Provide the [x, y] coordinate of the cell's center where the given text is located.  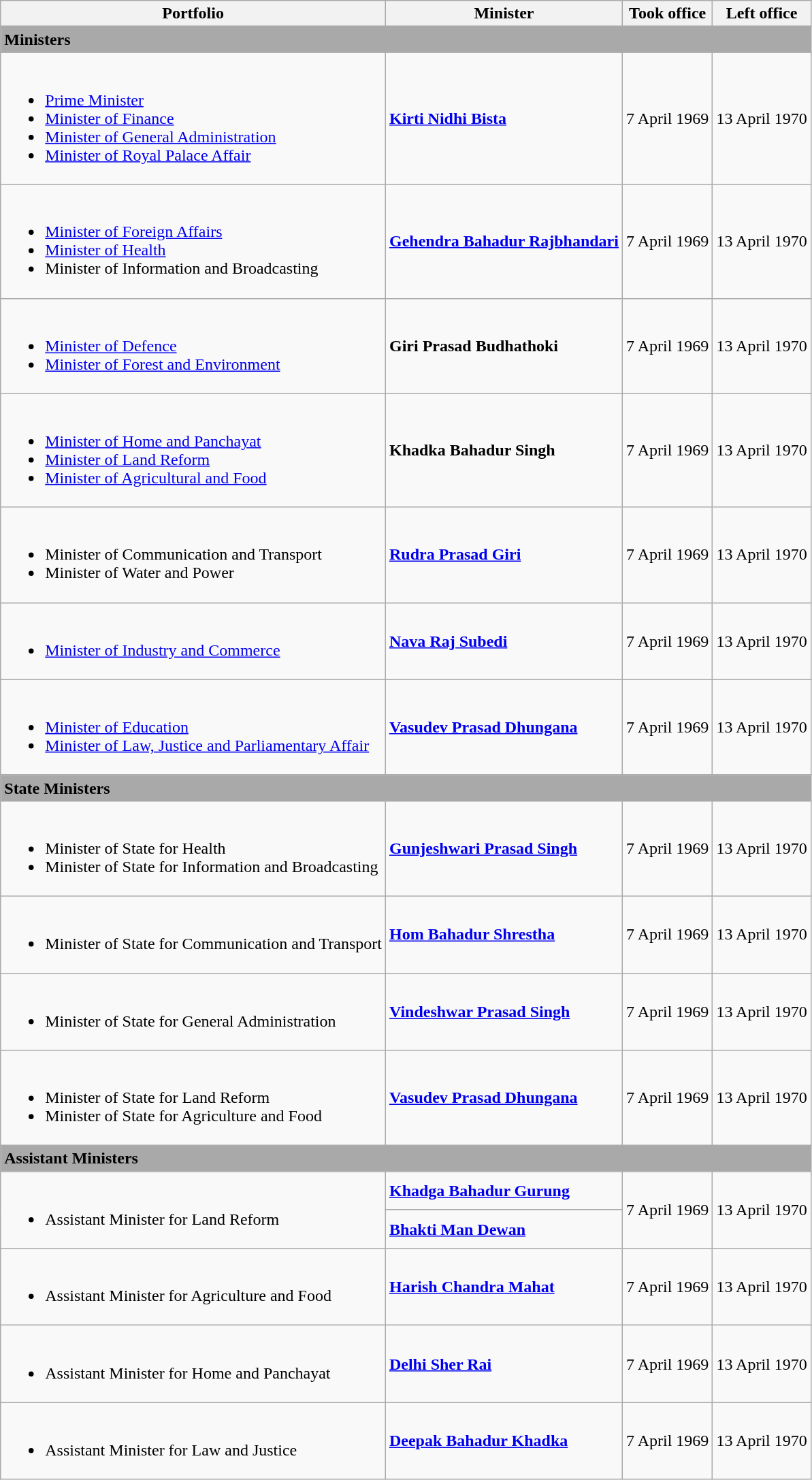
Deepak Bahadur Khadka [504, 1441]
Portfolio [193, 14]
Assistant Minister for Home and Panchayat [193, 1364]
Minister of Industry and Commerce [193, 641]
Took office [667, 14]
Minister of Foreign AffairsMinister of HealthMinister of Information and Broadcasting [193, 241]
Nava Raj Subedi [504, 641]
Assistant Minister for Land Reform [193, 1210]
Kirti Nidhi Bista [504, 118]
Bhakti Man Dewan [504, 1229]
Harish Chandra Mahat [504, 1287]
Minister of State for Communication and Transport [193, 934]
Delhi Sher Rai [504, 1364]
Minister of State for Land ReformMinister of State for Agriculture and Food [193, 1098]
Assistant Ministers [406, 1159]
Gehendra Bahadur Rajbhandari [504, 241]
State Ministers [406, 788]
Minister [504, 14]
Khadka Bahadur Singh [504, 451]
Minister of Communication and TransportMinister of Water and Power [193, 555]
Vindeshwar Prasad Singh [504, 1012]
Hom Bahadur Shrestha [504, 934]
Minister of State for HealthMinister of State for Information and Broadcasting [193, 848]
Gunjeshwari Prasad Singh [504, 848]
Ministers [406, 39]
Rudra Prasad Giri [504, 555]
Prime MinisterMinister of FinanceMinister of General AdministrationMinister of Royal Palace Affair [193, 118]
Minister of Home and PanchayatMinister of Land ReformMinister of Agricultural and Food [193, 451]
Assistant Minister for Law and Justice [193, 1441]
Minister of DefenceMinister of Forest and Environment [193, 346]
Minister of EducationMinister of Law, Justice and Parliamentary Affair [193, 727]
Minister of State for General Administration [193, 1012]
Assistant Minister for Agriculture and Food [193, 1287]
Khadga Bahadur Gurung [504, 1191]
Giri Prasad Budhathoki [504, 346]
Left office [762, 14]
